From the cell containing the given text, extract its center point as (X, Y) coordinate. 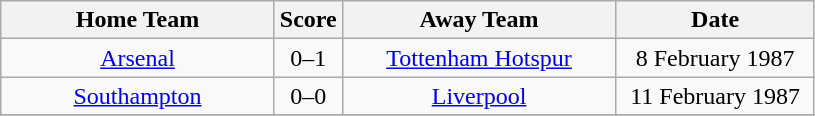
Away Team (479, 20)
Date (716, 20)
8 February 1987 (716, 58)
Southampton (138, 96)
Score (308, 20)
Liverpool (479, 96)
0–1 (308, 58)
0–0 (308, 96)
Arsenal (138, 58)
Tottenham Hotspur (479, 58)
Home Team (138, 20)
11 February 1987 (716, 96)
